From the cell containing the given text, extract its center point as [X, Y] coordinate. 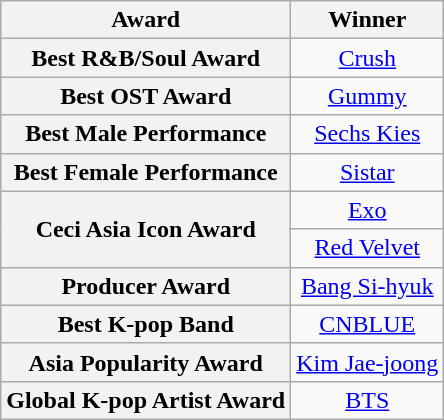
Crush [368, 58]
Red Velvet [368, 248]
BTS [368, 400]
Producer Award [146, 286]
Global K-pop Artist Award [146, 400]
Gummy [368, 96]
Bang Si-hyuk [368, 286]
Winner [368, 20]
Best K-pop Band [146, 324]
Best R&B/Soul Award [146, 58]
Asia Popularity Award [146, 362]
Award [146, 20]
CNBLUE [368, 324]
Best Male Performance [146, 134]
Best OST Award [146, 96]
Sechs Kies [368, 134]
Ceci Asia Icon Award [146, 229]
Best Female Performance [146, 172]
Kim Jae-joong [368, 362]
Exo [368, 210]
Sistar [368, 172]
